Provide the [x, y] coordinate of the cell's center where the given text is located.  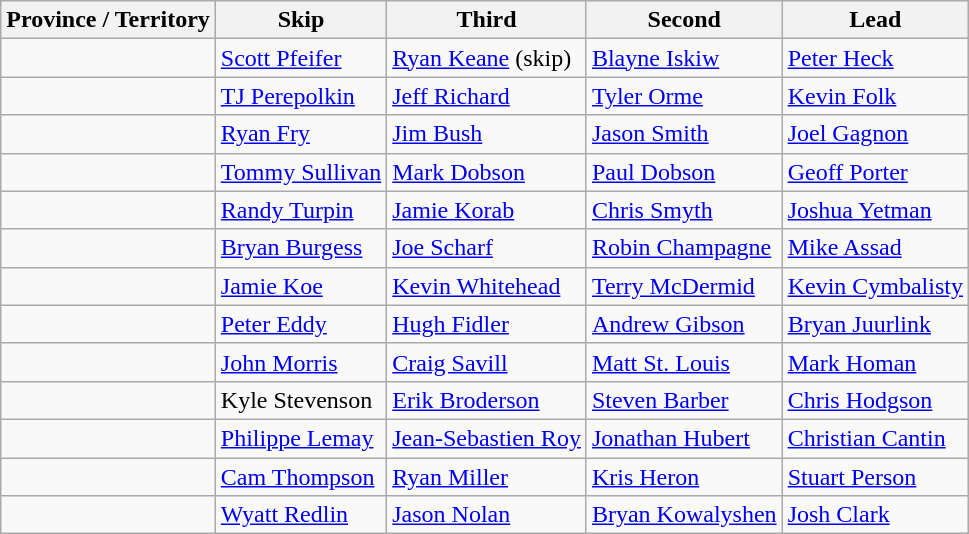
Stuart Person [875, 477]
Kevin Folk [875, 96]
Paul Dobson [684, 172]
Kyle Stevenson [300, 400]
Randy Turpin [300, 210]
Joe Scharf [487, 248]
Wyatt Redlin [300, 515]
Joshua Yetman [875, 210]
Tommy Sullivan [300, 172]
Blayne Iskiw [684, 58]
Peter Heck [875, 58]
Chris Smyth [684, 210]
Terry McDermid [684, 286]
Bryan Juurlink [875, 324]
Craig Savill [487, 362]
Ryan Keane (skip) [487, 58]
Jim Bush [487, 134]
TJ Perepolkin [300, 96]
Ryan Fry [300, 134]
Christian Cantin [875, 438]
Bryan Kowalyshen [684, 515]
Mark Dobson [487, 172]
Third [487, 20]
Hugh Fidler [487, 324]
Skip [300, 20]
Steven Barber [684, 400]
Jamie Koe [300, 286]
John Morris [300, 362]
Andrew Gibson [684, 324]
Jonathan Hubert [684, 438]
Kevin Cymbalisty [875, 286]
Erik Broderson [487, 400]
Geoff Porter [875, 172]
Kris Heron [684, 477]
Matt St. Louis [684, 362]
Scott Pfeifer [300, 58]
Ryan Miller [487, 477]
Josh Clark [875, 515]
Robin Champagne [684, 248]
Mike Assad [875, 248]
Cam Thompson [300, 477]
Lead [875, 20]
Philippe Lemay [300, 438]
Kevin Whitehead [487, 286]
Jason Smith [684, 134]
Province / Territory [108, 20]
Peter Eddy [300, 324]
Jason Nolan [487, 515]
Chris Hodgson [875, 400]
Jamie Korab [487, 210]
Tyler Orme [684, 96]
Mark Homan [875, 362]
Second [684, 20]
Jean-Sebastien Roy [487, 438]
Jeff Richard [487, 96]
Joel Gagnon [875, 134]
Bryan Burgess [300, 248]
